Locate the cell with the specified text and output its (x, y) center coordinate. 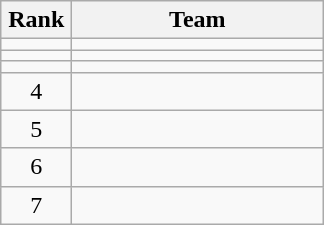
4 (36, 91)
5 (36, 129)
Team (198, 20)
6 (36, 167)
7 (36, 205)
Rank (36, 20)
